Return (x, y) of the center of cell containing provided text 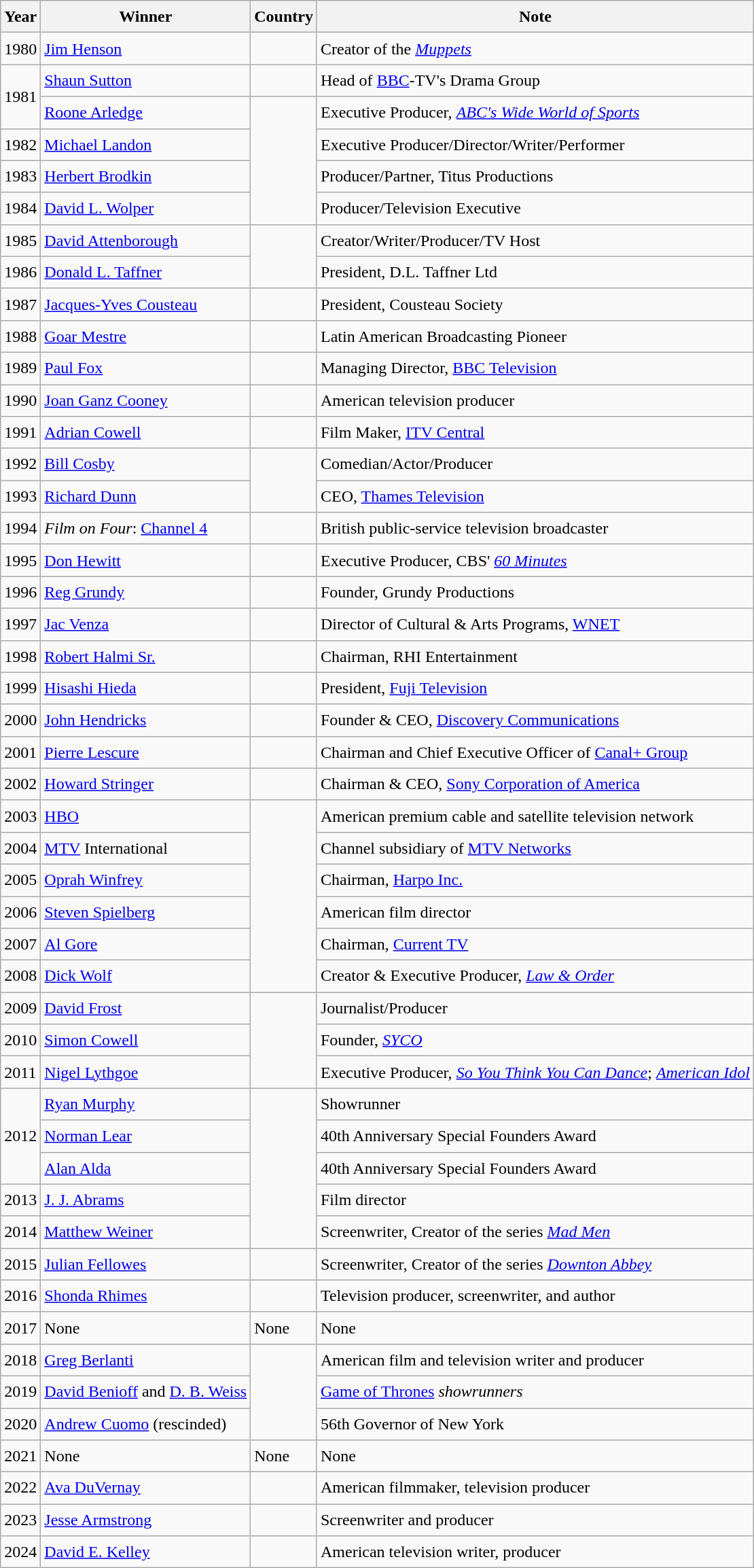
Richard Dunn (145, 496)
Film on Four: Channel 4 (145, 529)
Film director (535, 1200)
President, Fuji Television (535, 688)
2002 (20, 784)
2001 (20, 752)
2010 (20, 1040)
Game of Thrones showrunners (535, 1392)
Steven Spielberg (145, 912)
Jacques-Yves Cousteau (145, 304)
1995 (20, 560)
Producer/Partner, Titus Productions (535, 177)
Pierre Lescure (145, 752)
Don Hewitt (145, 560)
2006 (20, 912)
American premium cable and satellite television network (535, 816)
David Frost (145, 1009)
Oprah Winfrey (145, 879)
David Benioff and D. B. Weiss (145, 1392)
American film and television writer and producer (535, 1359)
Producer/Television Executive (535, 208)
Jac Venza (145, 624)
1980 (20, 49)
Screenwriter, Creator of the series Downton Abbey (535, 1264)
John Hendricks (145, 720)
2017 (20, 1328)
2012 (20, 1136)
2011 (20, 1073)
1989 (20, 368)
Director of Cultural & Arts Programs, WNET (535, 624)
Hisashi Hieda (145, 688)
2016 (20, 1295)
Comedian/Actor/Producer (535, 465)
Ava DuVernay (145, 1488)
1990 (20, 401)
Journalist/Producer (535, 1009)
2004 (20, 848)
1998 (20, 657)
Latin American Broadcasting Pioneer (535, 336)
Simon Cowell (145, 1040)
1988 (20, 336)
1987 (20, 304)
Executive Producer, ABC's Wide World of Sports (535, 113)
1991 (20, 432)
Note (535, 16)
56th Governor of New York (535, 1425)
Founder, SYCO (535, 1040)
Shonda Rhimes (145, 1295)
Film Maker, ITV Central (535, 432)
Donald L. Taffner (145, 272)
Roone Arledge (145, 113)
Country (284, 16)
David E. Kelley (145, 1552)
Norman Lear (145, 1136)
1994 (20, 529)
Chairman, Current TV (535, 945)
Michael Landon (145, 144)
Julian Fellowes (145, 1264)
2024 (20, 1552)
2020 (20, 1425)
1981 (20, 97)
2008 (20, 976)
Creator of the Muppets (535, 49)
2019 (20, 1392)
2005 (20, 879)
Creator & Executive Producer, Law & Order (535, 976)
1997 (20, 624)
Herbert Brodkin (145, 177)
2018 (20, 1359)
CEO, Thames Television (535, 496)
Al Gore (145, 945)
2022 (20, 1488)
Paul Fox (145, 368)
Managing Director, BBC Television (535, 368)
Founder, Grundy Productions (535, 593)
David L. Wolper (145, 208)
Dick Wolf (145, 976)
Channel subsidiary of MTV Networks (535, 848)
Howard Stringer (145, 784)
Head of BBC-TV's Drama Group (535, 80)
Alan Alda (145, 1168)
Andrew Cuomo (rescinded) (145, 1425)
MTV International (145, 848)
Nigel Lythgoe (145, 1073)
Founder & CEO, Discovery Communications (535, 720)
President, D.L. Taffner Ltd (535, 272)
J. J. Abrams (145, 1200)
Creator/Writer/Producer/TV Host (535, 241)
Greg Berlanti (145, 1359)
Jim Henson (145, 49)
President, Cousteau Society (535, 304)
2009 (20, 1009)
American television writer, producer (535, 1552)
1983 (20, 177)
2023 (20, 1520)
Executive Producer/Director/Writer/Performer (535, 144)
1984 (20, 208)
Chairman, Harpo Inc. (535, 879)
Robert Halmi Sr. (145, 657)
Chairman, RHI Entertainment (535, 657)
1993 (20, 496)
1996 (20, 593)
Reg Grundy (145, 593)
American television producer (535, 401)
Television producer, screenwriter, and author (535, 1295)
Bill Cosby (145, 465)
Goar Mestre (145, 336)
1985 (20, 241)
David Attenborough (145, 241)
Year (20, 16)
1999 (20, 688)
2014 (20, 1232)
Showrunner (535, 1104)
Chairman & CEO, Sony Corporation of America (535, 784)
American filmmaker, television producer (535, 1488)
2015 (20, 1264)
Ryan Murphy (145, 1104)
Screenwriter and producer (535, 1520)
Shaun Sutton (145, 80)
Matthew Weiner (145, 1232)
British public-service television broadcaster (535, 529)
2021 (20, 1456)
2000 (20, 720)
1986 (20, 272)
1982 (20, 144)
Chairman and Chief Executive Officer of Canal+ Group (535, 752)
American film director (535, 912)
Screenwriter, Creator of the series Mad Men (535, 1232)
Executive Producer, CBS' 60 Minutes (535, 560)
Executive Producer, So You Think You Can Dance; American Idol (535, 1073)
Winner (145, 16)
Jesse Armstrong (145, 1520)
2007 (20, 945)
HBO (145, 816)
Joan Ganz Cooney (145, 401)
2013 (20, 1200)
Adrian Cowell (145, 432)
2003 (20, 816)
1992 (20, 465)
